Determine the (X, Y) coordinate at the center of the cell enclosing the given text.  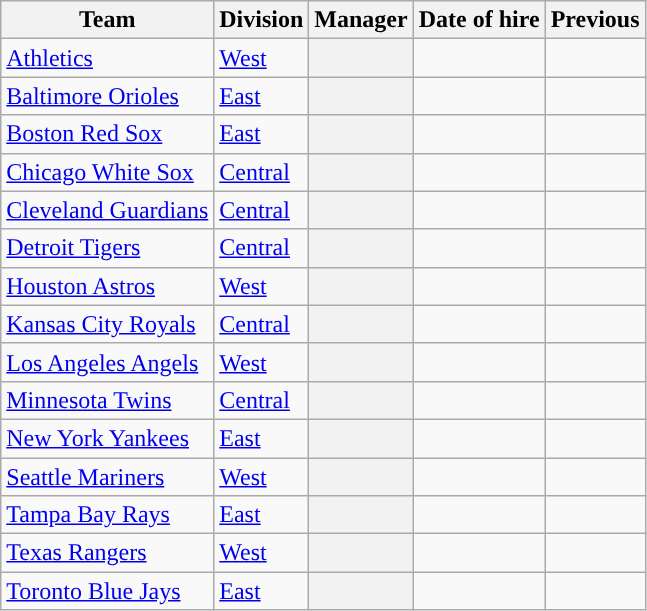
Kansas City Royals (108, 324)
Seattle Mariners (108, 477)
Baltimore Orioles (108, 96)
New York Yankees (108, 438)
Division (262, 20)
Houston Astros (108, 286)
Tampa Bay Rays (108, 515)
Date of hire (479, 20)
Los Angeles Angels (108, 362)
Manager (361, 20)
Detroit Tigers (108, 248)
Team (108, 20)
Minnesota Twins (108, 400)
Athletics (108, 58)
Chicago White Sox (108, 172)
Boston Red Sox (108, 134)
Toronto Blue Jays (108, 591)
Texas Rangers (108, 553)
Previous (595, 20)
Cleveland Guardians (108, 210)
